From the cell containing the given text, extract its center point as (X, Y) coordinate. 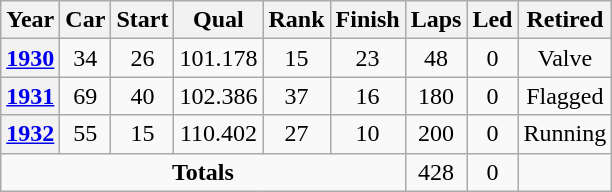
27 (296, 134)
Year (30, 20)
1930 (30, 58)
Led (492, 20)
102.386 (218, 96)
23 (368, 58)
428 (436, 172)
200 (436, 134)
Qual (218, 20)
Start (142, 20)
Totals (203, 172)
Flagged (565, 96)
69 (86, 96)
16 (368, 96)
101.178 (218, 58)
1931 (30, 96)
Rank (296, 20)
1932 (30, 134)
Running (565, 134)
Valve (565, 58)
Retired (565, 20)
40 (142, 96)
37 (296, 96)
Laps (436, 20)
26 (142, 58)
180 (436, 96)
Finish (368, 20)
48 (436, 58)
110.402 (218, 134)
55 (86, 134)
34 (86, 58)
10 (368, 134)
Car (86, 20)
